Output the [X, Y] coordinate of the center of the cell containing the given text.  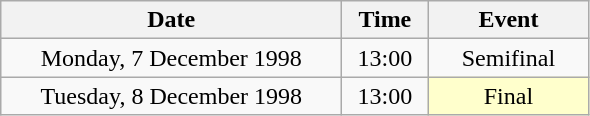
Event [508, 20]
Date [172, 20]
Tuesday, 8 December 1998 [172, 96]
Monday, 7 December 1998 [172, 58]
Time [385, 20]
Final [508, 96]
Semifinal [508, 58]
